Capture the cell that displays the provided text and extract its (x, y) central coordinate. 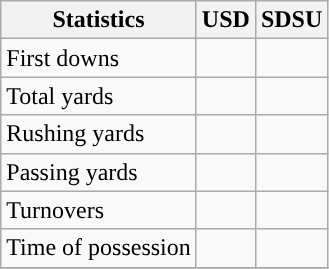
Statistics (99, 20)
Rushing yards (99, 134)
SDSU (291, 20)
Passing yards (99, 172)
First downs (99, 58)
Time of possession (99, 248)
Turnovers (99, 210)
USD (226, 20)
Total yards (99, 96)
